Capture the cell that displays the provided text and extract its (X, Y) central coordinate. 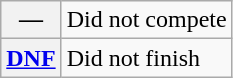
DNF (31, 58)
— (31, 20)
Did not compete (146, 20)
Did not finish (146, 58)
